Return [x, y] of the center of cell containing provided text 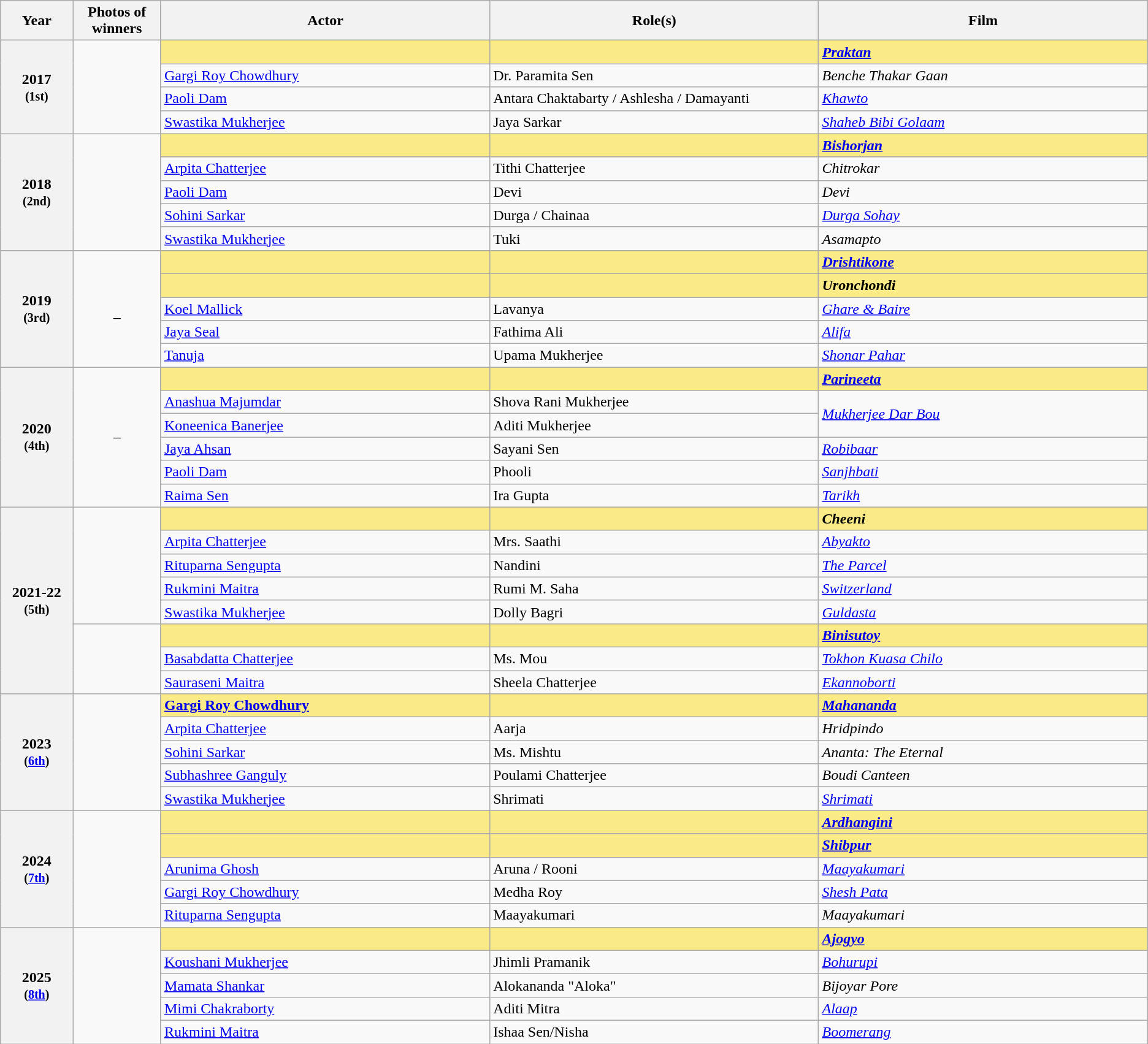
Shova Rani Mukherjee [654, 402]
Phooli [654, 472]
2024 (7th) [37, 869]
Raima Sen [325, 495]
Binisutoy [983, 635]
Cheeni [983, 519]
Photos of winners [117, 21]
Mahananda [983, 706]
Poulami Chatterjee [654, 775]
Tokhon Kuasa Chilo [983, 658]
2018 (2nd) [37, 192]
Dolly Bagri [654, 612]
Nandini [654, 565]
Mamata Shankar [325, 985]
Abyakto [983, 542]
Ishaa Sen/Nisha [654, 1032]
Chitrokar [983, 169]
Actor [325, 21]
Ekannoborti [983, 682]
Fathima Ali [654, 332]
Medha Roy [654, 892]
Ms. Mishtu [654, 752]
Hridpindo [983, 729]
2023 (6th) [37, 752]
Koneenica Banerjee [325, 425]
Tarikh [983, 495]
Bijoyar Pore [983, 985]
Uronchondi [983, 285]
2019 (3rd) [37, 308]
2020 (4th) [37, 437]
Alaap [983, 1008]
Aarja [654, 729]
Ardhangini [983, 822]
Upama Mukherjee [654, 356]
Sanjhbati [983, 472]
Rumi M. Saha [654, 589]
Jaya Sarkar [654, 122]
Shesh Pata [983, 892]
Durga Sohay [983, 215]
Shibpur [983, 845]
Parineeta [983, 379]
Aruna / Rooni [654, 869]
Koel Mallick [325, 308]
Antara Chaktabarty / Ashlesha / Damayanti [654, 99]
Tanuja [325, 356]
Benche Thakar Gaan [983, 75]
Asamapto [983, 238]
Koushani Mukherjee [325, 962]
Tithi Chatterjee [654, 169]
Robibaar [983, 449]
Tuki [654, 238]
Aditi Mitra [654, 1008]
Guldasta [983, 612]
2017 (1st) [37, 87]
Aditi Mukherjee [654, 425]
Alifa [983, 332]
Bishorjan [983, 145]
Basabdatta Chatterjee [325, 658]
Mrs. Saathi [654, 542]
Ananta: The Eternal [983, 752]
Dr. Paramita Sen [654, 75]
Mukherjee Dar Bou [983, 414]
Year [37, 21]
Ira Gupta [654, 495]
2025 (8th) [37, 985]
Film [983, 21]
Durga / Chainaa [654, 215]
Lavanya [654, 308]
Khawto [983, 99]
Boomerang [983, 1032]
Praktan [983, 52]
Ajogyo [983, 939]
Boudi Canteen [983, 775]
Jaya Seal [325, 332]
Ghare & Baire [983, 308]
Sayani Sen [654, 449]
Arunima Ghosh [325, 869]
Mimi Chakraborty [325, 1008]
Ms. Mou [654, 658]
Bohurupi [983, 962]
Drishtikone [983, 262]
Shaheb Bibi Golaam [983, 122]
Sheela Chatterjee [654, 682]
Subhashree Ganguly [325, 775]
Switzerland [983, 589]
Sauraseni Maitra [325, 682]
2021-22 (5th) [37, 600]
Role(s) [654, 21]
Jhimli Pramanik [654, 962]
Shonar Pahar [983, 356]
Jaya Ahsan [325, 449]
Anashua Majumdar [325, 402]
Alokananda "Aloka" [654, 985]
The Parcel [983, 565]
